Identify which cell holds the provided text, then report its [x, y] central coordinate. 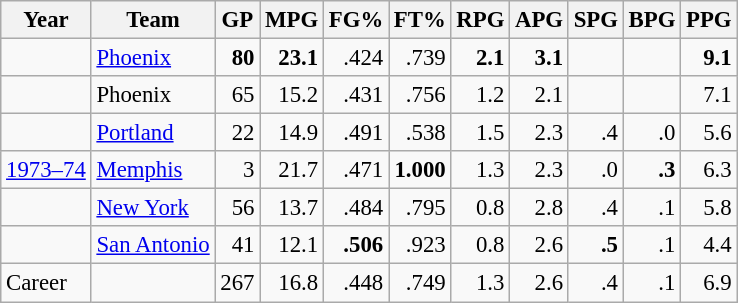
21.7 [292, 170]
13.7 [292, 208]
SPG [596, 20]
1.000 [420, 170]
.923 [420, 245]
9.1 [709, 58]
41 [238, 245]
FG% [356, 20]
1.2 [480, 95]
.491 [356, 133]
GP [238, 20]
5.8 [709, 208]
5.6 [709, 133]
.3 [652, 170]
.756 [420, 95]
Career [46, 283]
267 [238, 283]
2.8 [540, 208]
80 [238, 58]
23.1 [292, 58]
Memphis [153, 170]
15.2 [292, 95]
65 [238, 95]
4.4 [709, 245]
.431 [356, 95]
FT% [420, 20]
.749 [420, 283]
1.5 [480, 133]
1973–74 [46, 170]
.484 [356, 208]
16.8 [292, 283]
22 [238, 133]
.538 [420, 133]
Portland [153, 133]
14.9 [292, 133]
6.9 [709, 283]
12.1 [292, 245]
APG [540, 20]
BPG [652, 20]
.739 [420, 58]
Team [153, 20]
San Antonio [153, 245]
56 [238, 208]
.471 [356, 170]
Year [46, 20]
.795 [420, 208]
.5 [596, 245]
3.1 [540, 58]
7.1 [709, 95]
.424 [356, 58]
MPG [292, 20]
PPG [709, 20]
6.3 [709, 170]
.506 [356, 245]
3 [238, 170]
.448 [356, 283]
New York [153, 208]
RPG [480, 20]
